Locate the cell with the specified text and output its (X, Y) center coordinate. 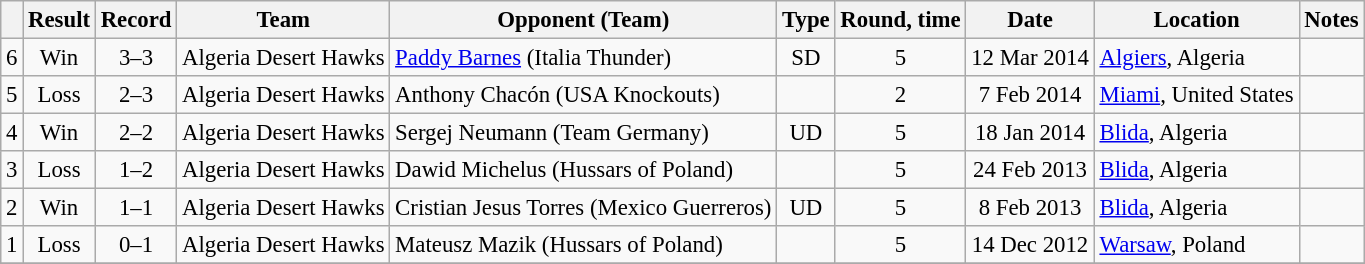
Miami, United States (1196, 95)
0–1 (136, 245)
24 Feb 2013 (1030, 170)
1–2 (136, 170)
1–1 (136, 208)
Warsaw, Poland (1196, 245)
Dawid Michelus (Hussars of Poland) (584, 170)
3–3 (136, 58)
Record (136, 20)
Opponent (Team) (584, 20)
3 (12, 170)
Round, time (900, 20)
Date (1030, 20)
8 Feb 2013 (1030, 208)
Algiers, Algeria (1196, 58)
Cristian Jesus Torres (Mexico Guerreros) (584, 208)
1 (12, 245)
Location (1196, 20)
Paddy Barnes (Italia Thunder) (584, 58)
Anthony Chacón (USA Knockouts) (584, 95)
Team (284, 20)
Result (60, 20)
2–2 (136, 133)
6 (12, 58)
2–3 (136, 95)
7 Feb 2014 (1030, 95)
14 Dec 2012 (1030, 245)
SD (806, 58)
Sergej Neumann (Team Germany) (584, 133)
Type (806, 20)
Notes (1332, 20)
Mateusz Mazik (Hussars of Poland) (584, 245)
18 Jan 2014 (1030, 133)
12 Mar 2014 (1030, 58)
4 (12, 133)
